Extract the (X, Y) coordinate from the center of the cell holding the provided text.  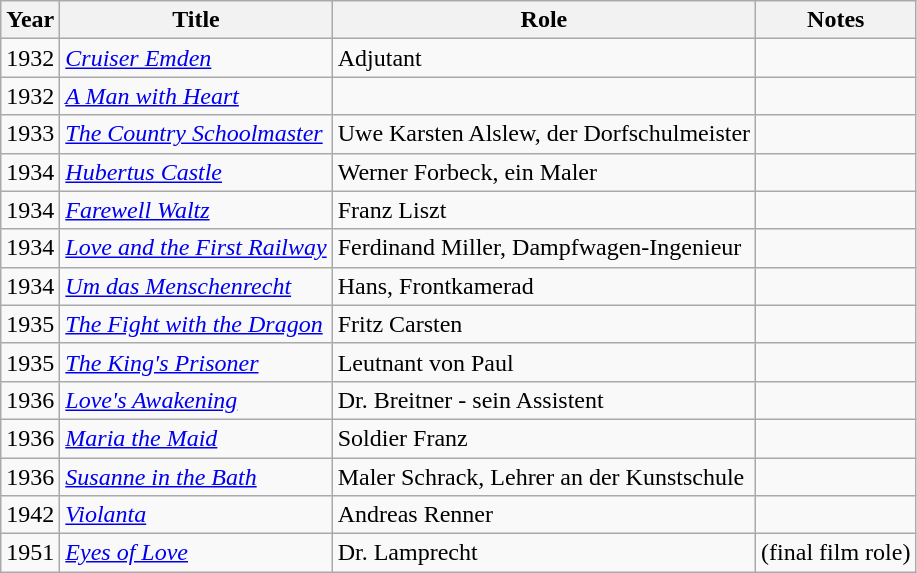
Farewell Waltz (196, 210)
Dr. Lamprecht (544, 553)
Hubertus Castle (196, 172)
1942 (30, 515)
The King's Prisoner (196, 362)
1933 (30, 134)
Notes (836, 20)
(final film role) (836, 553)
Ferdinand Miller, Dampfwagen-Ingenieur (544, 248)
Year (30, 20)
Love's Awakening (196, 400)
Eyes of Love (196, 553)
Violanta (196, 515)
Adjutant (544, 58)
Dr. Breitner - sein Assistent (544, 400)
Maler Schrack, Lehrer an der Kunstschule (544, 477)
Susanne in the Bath (196, 477)
Andreas Renner (544, 515)
Franz Liszt (544, 210)
Cruiser Emden (196, 58)
Werner Forbeck, ein Maler (544, 172)
1951 (30, 553)
Um das Menschenrecht (196, 286)
Role (544, 20)
The Fight with the Dragon (196, 324)
Hans, Frontkamerad (544, 286)
Love and the First Railway (196, 248)
Uwe Karsten Alslew, der Dorfschulmeister (544, 134)
Maria the Maid (196, 438)
Fritz Carsten (544, 324)
Leutnant von Paul (544, 362)
The Country Schoolmaster (196, 134)
A Man with Heart (196, 96)
Soldier Franz (544, 438)
Title (196, 20)
